Return the (x, y) coordinate for the center point of the cell that contains the specified text.  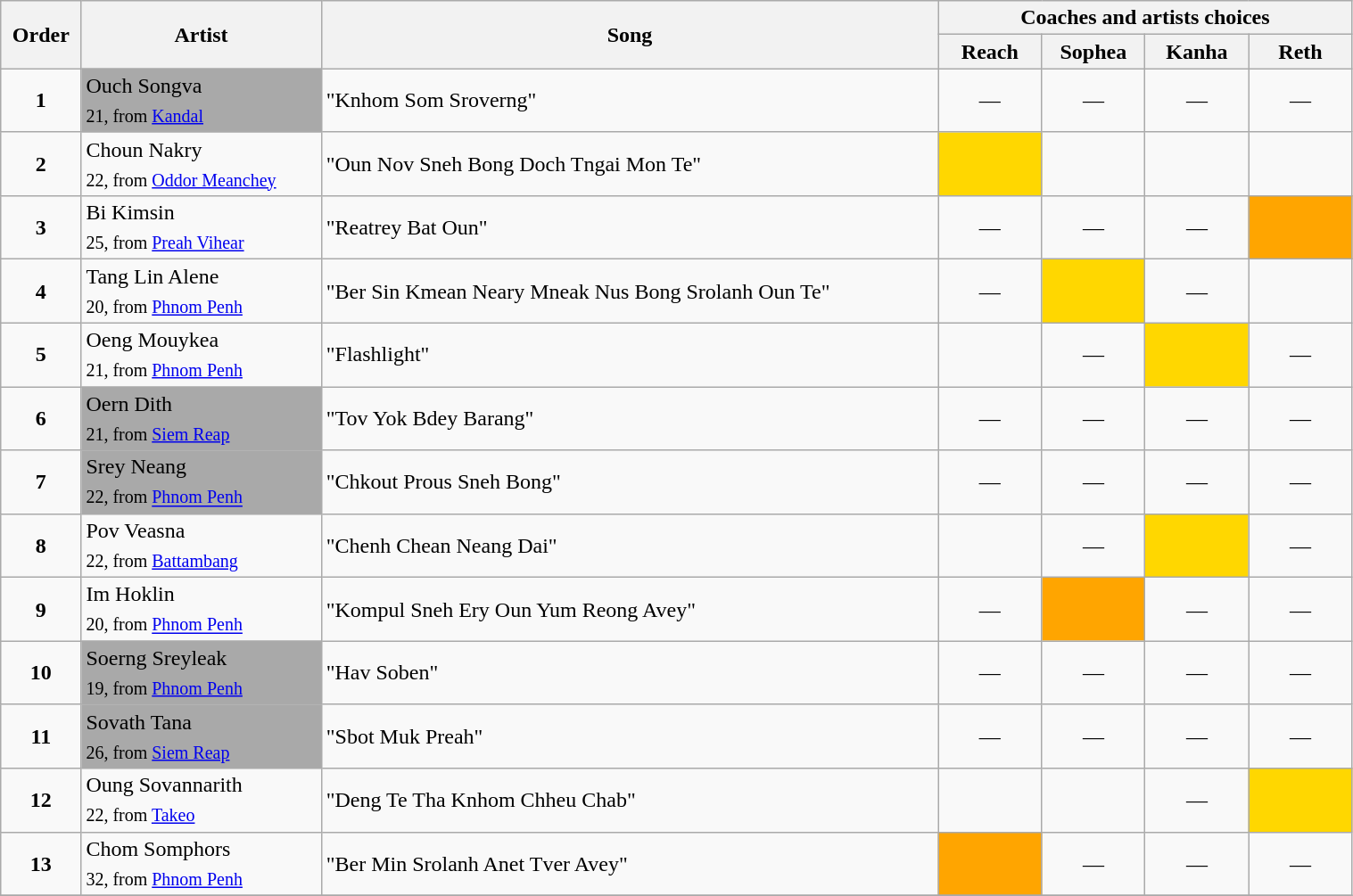
Bi Kimsin25, from Preah Vihear (202, 228)
Oern Dith21, from Siem Reap (202, 419)
"Oun Nov Sneh Bong Doch Tngai Mon Te" (630, 164)
"Kompul Sneh Ery Oun Yum Reong Avey" (630, 610)
Srey Neang22, from Phnom Penh (202, 481)
Choun Nakry22, from Oddor Meanchey (202, 164)
Artist (202, 35)
Coaches and artists choices (1145, 18)
"Ber Sin Kmean Neary Mneak Nus Bong Srolanh Oun Te" (630, 291)
3 (41, 228)
Ouch Songva21, from Kandal (202, 100)
Tang Lin Alene20, from Phnom Penh (202, 291)
4 (41, 291)
Chom Somphors32, from Phnom Penh (202, 863)
Song (630, 35)
"Sbot Muk Preah" (630, 736)
9 (41, 610)
"Reatrey Bat Oun" (630, 228)
13 (41, 863)
Soerng Sreyleak19, from Phnom Penh (202, 672)
5 (41, 355)
"Chkout Prous Sneh Bong" (630, 481)
Im Hoklin20, from Phnom Penh (202, 610)
Oung Sovannarith22, from Takeo (202, 801)
"Knhom Som Sroverng" (630, 100)
Reach (990, 52)
11 (41, 736)
Kanha (1197, 52)
"Ber Min Srolanh Anet Tver Avey" (630, 863)
"Chenh Chean Neang Dai" (630, 546)
Order (41, 35)
8 (41, 546)
12 (41, 801)
1 (41, 100)
7 (41, 481)
"Deng Te Tha Knhom Chheu Chab" (630, 801)
6 (41, 419)
Sovath Tana26, from Siem Reap (202, 736)
Oeng Mouykea21, from Phnom Penh (202, 355)
10 (41, 672)
2 (41, 164)
"Tov Yok Bdey Barang" (630, 419)
Reth (1300, 52)
Pov Veasna22, from Battambang (202, 546)
Sophea (1093, 52)
"Flashlight" (630, 355)
"Hav Soben" (630, 672)
